Pinpoint the cell where the given text exists, returning its (X, Y) midpoint coordinate. 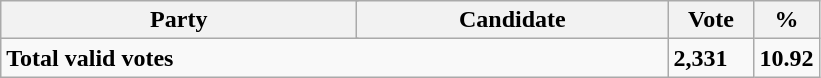
% (786, 20)
Total valid votes (334, 58)
Candidate (512, 20)
Party (179, 20)
10.92 (786, 58)
2,331 (711, 58)
Vote (711, 20)
